Find where the given text appears and provide that cell's center as [x, y] coordinate. 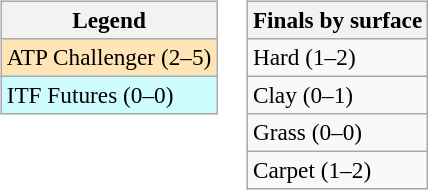
Hard (1–2) [337, 57]
Clay (0–1) [337, 95]
Finals by surface [337, 20]
ITF Futures (0–0) [108, 95]
Grass (0–0) [337, 133]
Carpet (1–2) [337, 171]
Legend [108, 20]
ATP Challenger (2–5) [108, 57]
